Find where the given text appears and provide that cell's center as (x, y) coordinate. 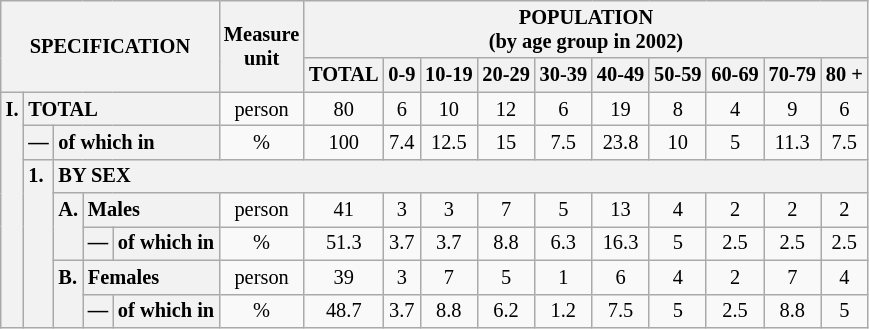
1 (564, 277)
A. (68, 226)
11.3 (792, 142)
12 (506, 109)
60-69 (734, 75)
80 (344, 109)
39 (344, 277)
80 + (844, 75)
23.8 (620, 142)
40-49 (620, 75)
30-39 (564, 75)
10-19 (448, 75)
0-9 (402, 75)
51.3 (344, 243)
BY SEX (461, 176)
13 (620, 210)
7.4 (402, 142)
20-29 (506, 75)
Males (151, 210)
1.2 (564, 311)
100 (344, 142)
16.3 (620, 243)
Females (151, 277)
15 (506, 142)
B. (68, 294)
8 (678, 109)
SPECIFICATION (110, 46)
6.3 (564, 243)
9 (792, 109)
POPULATION (by age group in 2002) (586, 29)
I. (12, 210)
6.2 (506, 311)
19 (620, 109)
41 (344, 210)
50-59 (678, 75)
1. (38, 243)
Measure unit (262, 46)
48.7 (344, 311)
12.5 (448, 142)
70-79 (792, 75)
